Provide the (X, Y) coordinate of the cell's center where the given text is located.  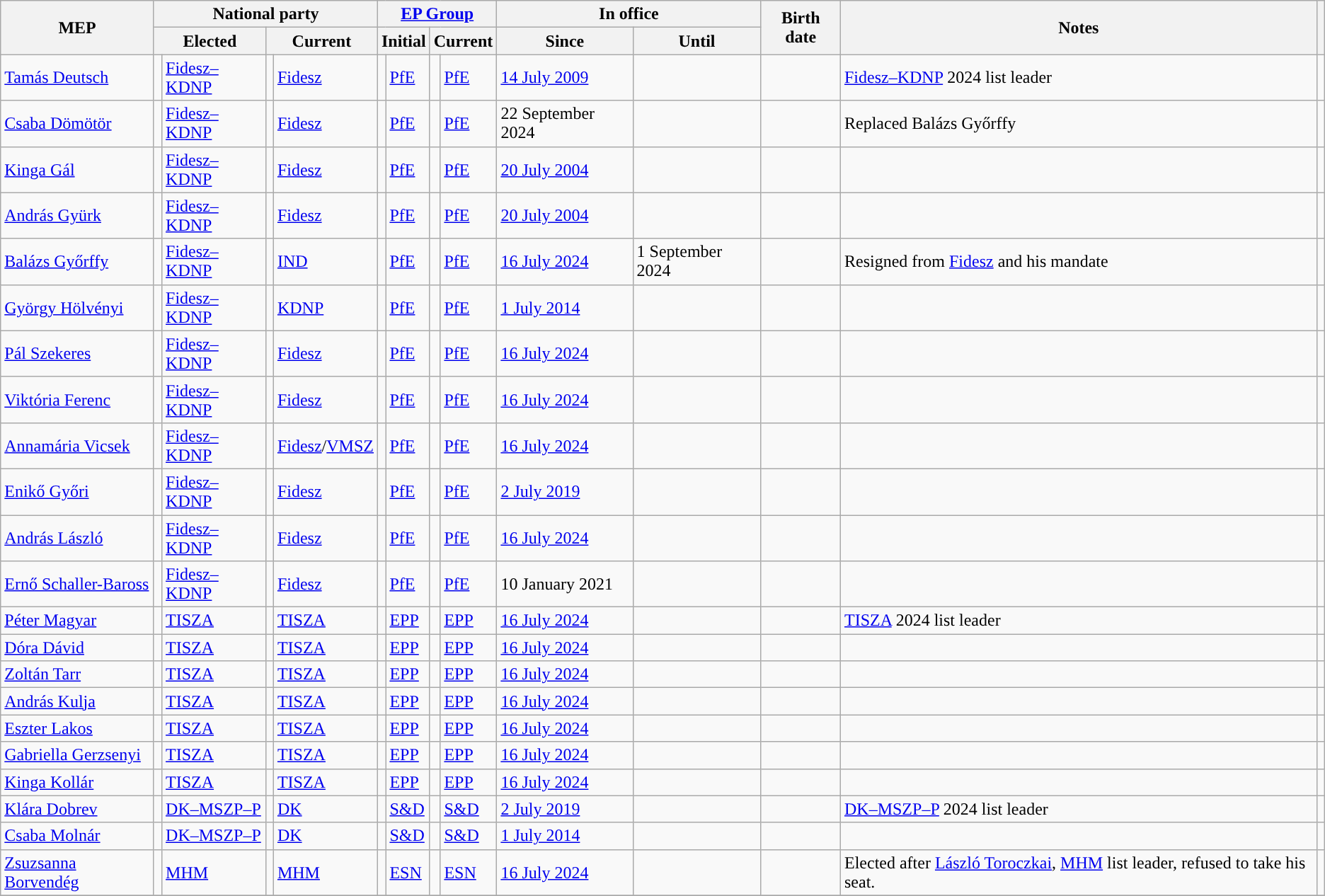
14 July 2009 (565, 78)
EP Group (437, 14)
Tamás Deutsch (78, 78)
Viktória Ferenc (78, 399)
Kinga Gál (78, 170)
Eszter Lakos (78, 728)
Zsuzsanna Borvendég (78, 872)
Replaced Balázs Győrffy (1079, 123)
IND (326, 262)
In office (629, 14)
DK–MSZP–P 2024 list leader (1079, 809)
Birth date (801, 28)
Péter Magyar (78, 621)
Annamária Vicsek (78, 446)
Kinga Kollár (78, 782)
Csaba Dömötör (78, 123)
MEP (78, 28)
Dóra Dávid (78, 648)
György Hölvényi (78, 307)
KDNP (326, 307)
Fidesz–KDNP 2024 list leader (1079, 78)
András Kulja (78, 701)
22 September 2024 (565, 123)
Ernő Schaller-Baross (78, 585)
Elected (210, 41)
Resigned from Fidesz and his mandate (1079, 262)
Balázs Győrffy (78, 262)
Since (565, 41)
András Gyürk (78, 215)
Zoltán Tarr (78, 674)
Pál Szekeres (78, 354)
Enikő Győri (78, 491)
Fidesz/VMSZ (326, 446)
Elected after László Toroczkai, MHM list leader, refused to take his seat. (1079, 872)
National party (265, 14)
1 September 2024 (696, 262)
Initial (403, 41)
Klára Dobrev (78, 809)
András László (78, 538)
Gabriella Gerzsenyi (78, 755)
Notes (1079, 28)
Csaba Molnár (78, 836)
TISZA 2024 list leader (1079, 621)
Until (696, 41)
10 January 2021 (565, 585)
